Return the [x, y] coordinate for the center point of the cell that contains the specified text.  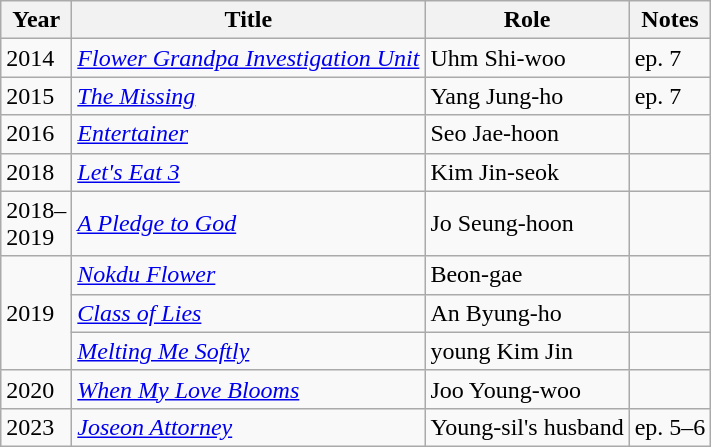
2014 [36, 58]
Young-sil's husband [527, 427]
Entertainer [248, 134]
When My Love Blooms [248, 389]
Yang Jung-ho [527, 96]
2018–2019 [36, 224]
Kim Jin-seok [527, 172]
2020 [36, 389]
The Missing [248, 96]
Jo Seung-hoon [527, 224]
ep. 5–6 [670, 427]
Joo Young-woo [527, 389]
Notes [670, 20]
Let's Eat 3 [248, 172]
2015 [36, 96]
A Pledge to God [248, 224]
Title [248, 20]
Seo Jae-hoon [527, 134]
Uhm Shi-woo [527, 58]
Melting Me Softly [248, 351]
2023 [36, 427]
Beon-gae [527, 275]
2016 [36, 134]
young Kim Jin [527, 351]
Class of Lies [248, 313]
Joseon Attorney [248, 427]
Nokdu Flower [248, 275]
Year [36, 20]
2019 [36, 313]
2018 [36, 172]
Flower Grandpa Investigation Unit [248, 58]
An Byung-ho [527, 313]
Role [527, 20]
